Capture the cell that displays the provided text and extract its [x, y] central coordinate. 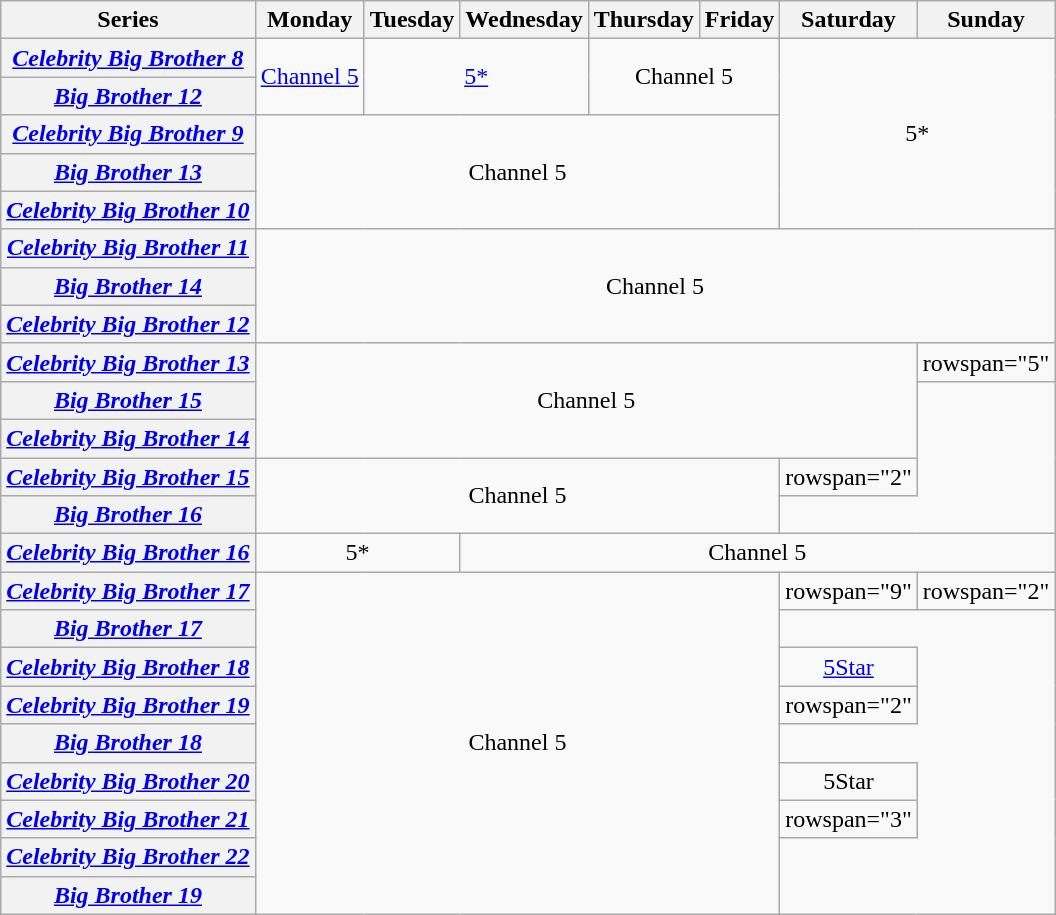
Celebrity Big Brother 16 [128, 553]
Monday [310, 20]
Celebrity Big Brother 18 [128, 667]
Celebrity Big Brother 8 [128, 58]
Celebrity Big Brother 9 [128, 134]
Celebrity Big Brother 17 [128, 591]
Saturday [849, 20]
Celebrity Big Brother 19 [128, 705]
rowspan="3" [849, 819]
Wednesday [524, 20]
Celebrity Big Brother 21 [128, 819]
rowspan="9" [849, 591]
Celebrity Big Brother 20 [128, 781]
Friday [739, 20]
Big Brother 16 [128, 515]
Big Brother 15 [128, 400]
Big Brother 18 [128, 743]
Tuesday [412, 20]
Thursday [644, 20]
Celebrity Big Brother 12 [128, 324]
Celebrity Big Brother 14 [128, 438]
Celebrity Big Brother 15 [128, 477]
Celebrity Big Brother 13 [128, 362]
Celebrity Big Brother 11 [128, 248]
Big Brother 13 [128, 172]
Celebrity Big Brother 10 [128, 210]
Big Brother 17 [128, 629]
Series [128, 20]
Big Brother 12 [128, 96]
Sunday [986, 20]
Big Brother 19 [128, 895]
Big Brother 14 [128, 286]
rowspan="5" [986, 362]
Celebrity Big Brother 22 [128, 857]
